Scan for the cell matching the given text and deliver its (X, Y) coordinate at center. 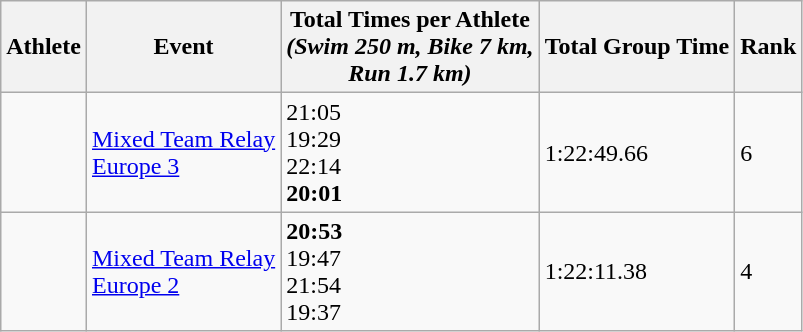
Mixed Team Relay Europe 3 (183, 152)
Event (183, 47)
Total Times per Athlete (Swim 250 m, Bike 7 km, Run 1.7 km) (410, 47)
Athlete (44, 47)
1:22:11.38 (637, 272)
6 (768, 152)
Mixed Team Relay Europe 2 (183, 272)
1:22:49.66 (637, 152)
Rank (768, 47)
21:0519:2922:1420:01 (410, 152)
Total Group Time (637, 47)
4 (768, 272)
20:5319:4721:5419:37 (410, 272)
